Output the [x, y] coordinate of the center of the cell containing the given text.  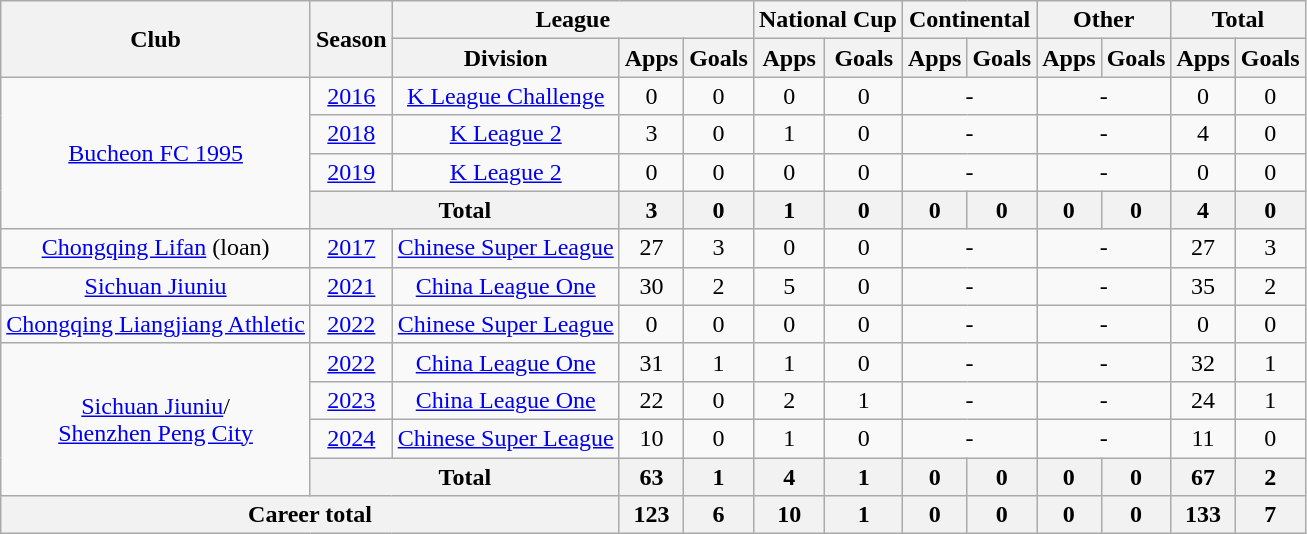
2017 [351, 248]
National Cup [828, 20]
31 [651, 362]
5 [789, 286]
133 [1203, 515]
Career total [310, 515]
24 [1203, 400]
7 [1270, 515]
123 [651, 515]
Season [351, 39]
Sichuan Jiuniu/Shenzhen Peng City [156, 419]
Sichuan Jiuniu [156, 286]
League [572, 20]
2024 [351, 438]
Division [506, 58]
6 [719, 515]
2016 [351, 96]
Bucheon FC 1995 [156, 153]
22 [651, 400]
2019 [351, 172]
Club [156, 39]
Other [1104, 20]
63 [651, 477]
2021 [351, 286]
K League Challenge [506, 96]
11 [1203, 438]
Chongqing Liangjiang Athletic [156, 324]
30 [651, 286]
2018 [351, 134]
67 [1203, 477]
Chongqing Lifan (loan) [156, 248]
32 [1203, 362]
35 [1203, 286]
2023 [351, 400]
Continental [969, 20]
